Locate the cell with the specified text and output its [x, y] center coordinate. 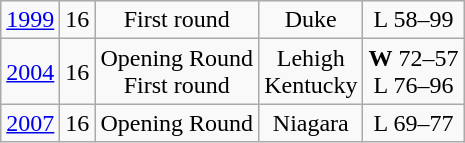
First round [177, 20]
1999 [30, 20]
2007 [30, 123]
Opening Round [177, 123]
W 72–57L 76–96 [414, 72]
Opening RoundFirst round [177, 72]
2004 [30, 72]
Duke [311, 20]
L 58–99 [414, 20]
L 69–77 [414, 123]
Niagara [311, 123]
LehighKentucky [311, 72]
